From the cell containing the given text, extract its center point as [X, Y] coordinate. 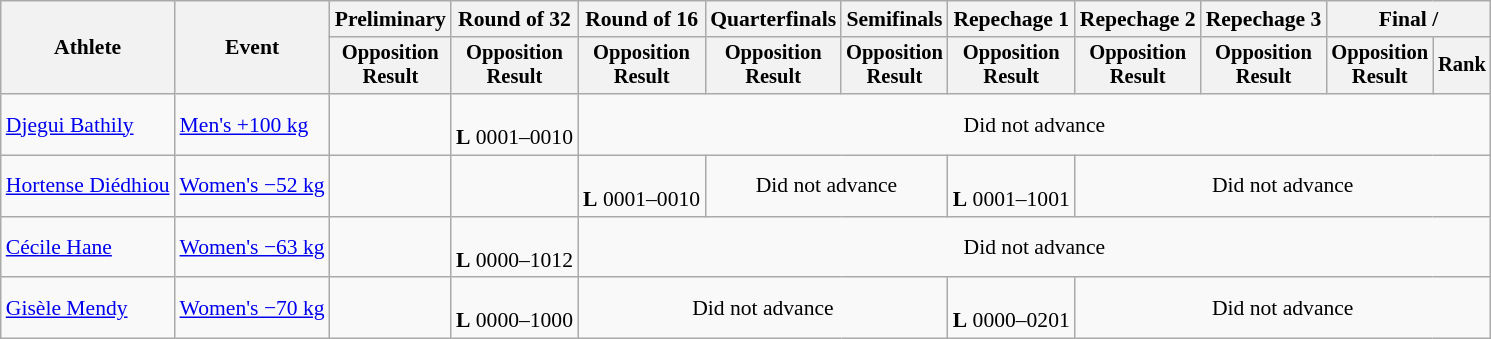
Gisèle Mendy [88, 308]
Repechage 2 [1138, 19]
Event [252, 48]
Djegui Bathily [88, 124]
Athlete [88, 48]
Round of 16 [642, 19]
Women's −63 kg [252, 248]
Quarterfinals [773, 19]
Repechage 1 [1012, 19]
Preliminary [390, 19]
L 0000–0201 [1012, 308]
L 0000–1012 [514, 248]
Final / [1408, 19]
Rank [1462, 66]
L 0001–1001 [1012, 186]
Women's −70 kg [252, 308]
Hortense Diédhiou [88, 186]
Repechage 3 [1264, 19]
Semifinals [894, 19]
Women's −52 kg [252, 186]
L 0000–1000 [514, 308]
Men's +100 kg [252, 124]
Cécile Hane [88, 248]
Round of 32 [514, 19]
